Extract the [x, y] coordinate from the center of the cell holding the provided text.  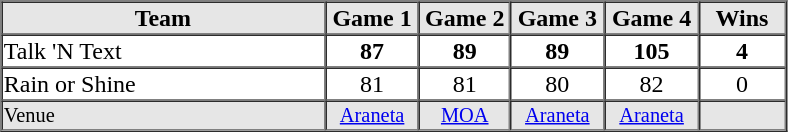
Game 4 [651, 18]
Rain or Shine [163, 84]
80 [557, 84]
Talk 'N Text [163, 50]
Wins [742, 18]
0 [742, 84]
MOA [464, 115]
Game 3 [557, 18]
Team [163, 18]
Game 2 [464, 18]
82 [651, 84]
Venue [163, 115]
87 [372, 50]
4 [742, 50]
Game 1 [372, 18]
105 [651, 50]
